Extract the [x, y] coordinate from the center of the cell holding the provided text.  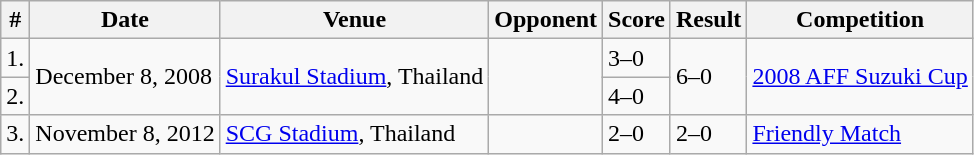
6–0 [708, 77]
Opponent [546, 20]
November 8, 2012 [125, 134]
Surakul Stadium, Thailand [354, 77]
SCG Stadium, Thailand [354, 134]
Venue [354, 20]
Competition [860, 20]
Date [125, 20]
# [16, 20]
4–0 [637, 96]
2008 AFF Suzuki Cup [860, 77]
3. [16, 134]
December 8, 2008 [125, 77]
Score [637, 20]
3–0 [637, 58]
2. [16, 96]
Friendly Match [860, 134]
Result [708, 20]
1. [16, 58]
